Locate the cell with the specified text and output its [x, y] center coordinate. 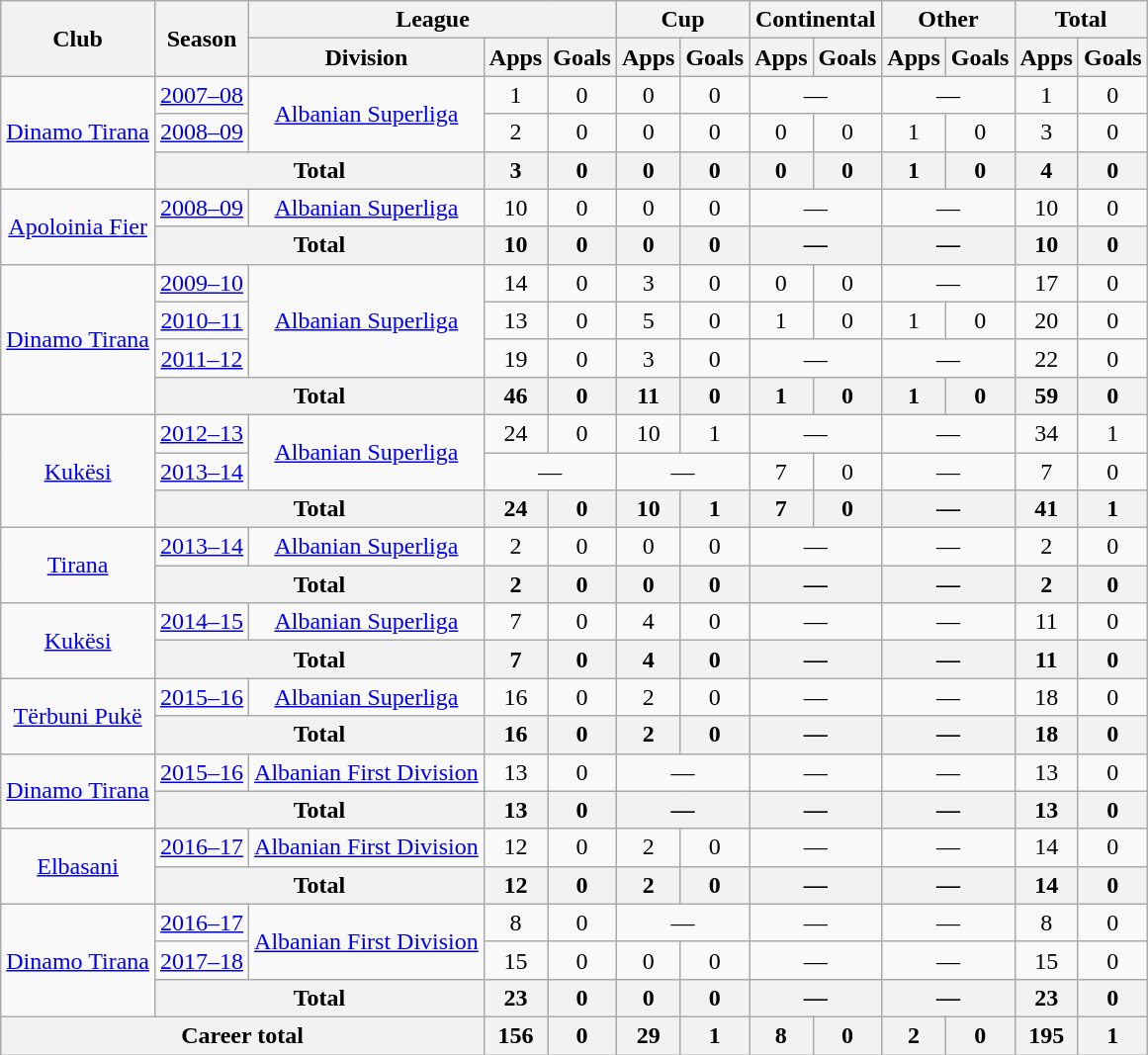
Division [367, 57]
59 [1046, 396]
17 [1046, 283]
2014–15 [202, 622]
2007–08 [202, 95]
34 [1046, 433]
Cup [682, 20]
46 [515, 396]
156 [515, 1035]
22 [1046, 358]
2012–13 [202, 433]
2010–11 [202, 320]
League [433, 20]
Season [202, 39]
41 [1046, 509]
Elbasani [78, 866]
20 [1046, 320]
Tirana [78, 566]
2017–18 [202, 960]
2011–12 [202, 358]
2009–10 [202, 283]
Continental [816, 20]
Apoloinia Fier [78, 226]
Tërbuni Pukë [78, 716]
Club [78, 39]
19 [515, 358]
Other [948, 20]
29 [648, 1035]
5 [648, 320]
Career total [243, 1035]
195 [1046, 1035]
